Return the [X, Y] coordinate for the center point of the cell that contains the specified text.  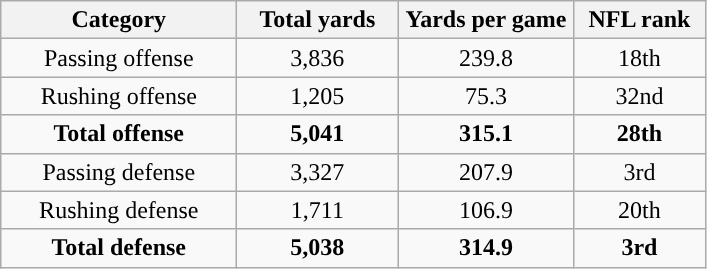
315.1 [486, 134]
18th [640, 58]
314.9 [486, 248]
Rushing defense [119, 210]
NFL rank [640, 20]
28th [640, 134]
5,041 [318, 134]
Category [119, 20]
239.8 [486, 58]
Total yards [318, 20]
20th [640, 210]
3,327 [318, 172]
106.9 [486, 210]
Total defense [119, 248]
207.9 [486, 172]
75.3 [486, 96]
Total offense [119, 134]
1,711 [318, 210]
Yards per game [486, 20]
5,038 [318, 248]
Passing offense [119, 58]
Rushing offense [119, 96]
1,205 [318, 96]
Passing defense [119, 172]
3,836 [318, 58]
32nd [640, 96]
